Locate the cell with the specified text and output its (x, y) center coordinate. 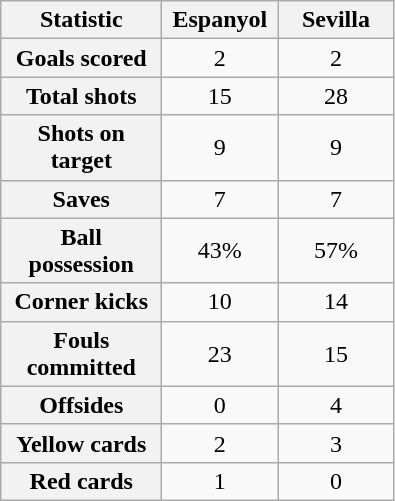
1 (220, 481)
14 (336, 302)
Goals scored (82, 58)
57% (336, 250)
4 (336, 405)
Ball possession (82, 250)
Offsides (82, 405)
Espanyol (220, 20)
Saves (82, 199)
23 (220, 354)
28 (336, 96)
Shots on target (82, 148)
Fouls committed (82, 354)
Sevilla (336, 20)
Corner kicks (82, 302)
43% (220, 250)
3 (336, 443)
Yellow cards (82, 443)
Red cards (82, 481)
Total shots (82, 96)
Statistic (82, 20)
10 (220, 302)
